Search for the cell housing the specified text and yield its (x, y) center coordinate. 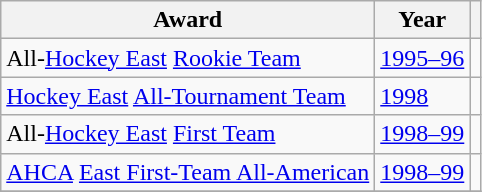
AHCA East First-Team All-American (188, 172)
All-Hockey East First Team (188, 134)
1995–96 (422, 58)
Hockey East All-Tournament Team (188, 96)
All-Hockey East Rookie Team (188, 58)
Award (188, 20)
Year (422, 20)
1998 (422, 96)
